Determine the (X, Y) coordinate at the center of the cell enclosing the given text.  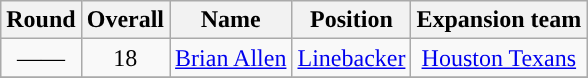
Position (352, 20)
Brian Allen (231, 58)
Houston Texans (499, 58)
—— (41, 58)
Name (231, 20)
18 (125, 58)
Linebacker (352, 58)
Round (41, 20)
Expansion team (499, 20)
Overall (125, 20)
